Identify which cell holds the provided text, then report its (x, y) central coordinate. 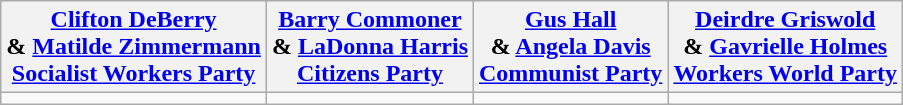
Barry Commoner & LaDonna HarrisCitizens Party (370, 47)
Deirdre Griswold & Gavrielle HolmesWorkers World Party (786, 47)
Gus Hall & Angela DavisCommunist Party (571, 47)
Clifton DeBerry & Matilde ZimmermannSocialist Workers Party (134, 47)
